Return (x, y) of the center of cell containing provided text 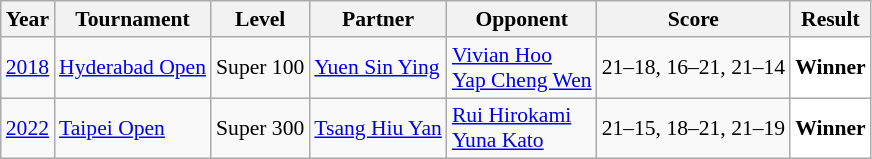
Taipei Open (132, 128)
Hyderabad Open (132, 68)
Tsang Hiu Yan (378, 128)
Tournament (132, 19)
Rui Hirokami Yuna Kato (522, 128)
2022 (28, 128)
Opponent (522, 19)
21–15, 18–21, 21–19 (694, 128)
Super 100 (260, 68)
21–18, 16–21, 21–14 (694, 68)
Partner (378, 19)
Yuen Sin Ying (378, 68)
Year (28, 19)
2018 (28, 68)
Vivian Hoo Yap Cheng Wen (522, 68)
Score (694, 19)
Super 300 (260, 128)
Result (830, 19)
Level (260, 19)
